From the cell containing the given text, extract its center point as (x, y) coordinate. 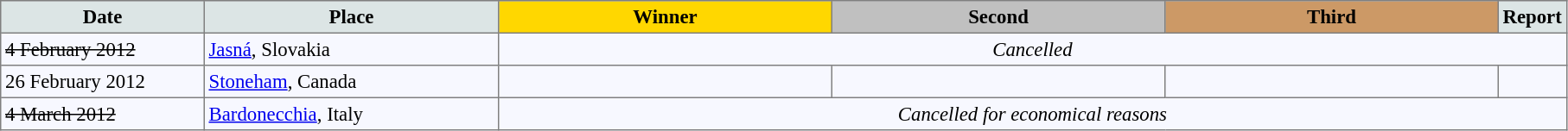
Winner (666, 17)
Cancelled (1032, 49)
Third (1332, 17)
Report (1532, 17)
Jasná, Slovakia (351, 49)
4 March 2012 (103, 114)
Cancelled for economical reasons (1032, 114)
Place (351, 17)
Stoneham, Canada (351, 82)
Second (998, 17)
Date (103, 17)
26 February 2012 (103, 82)
Bardonecchia, Italy (351, 114)
4 February 2012 (103, 49)
